For the text-containing cell, return its midpoint in [X, Y] coordinate format. 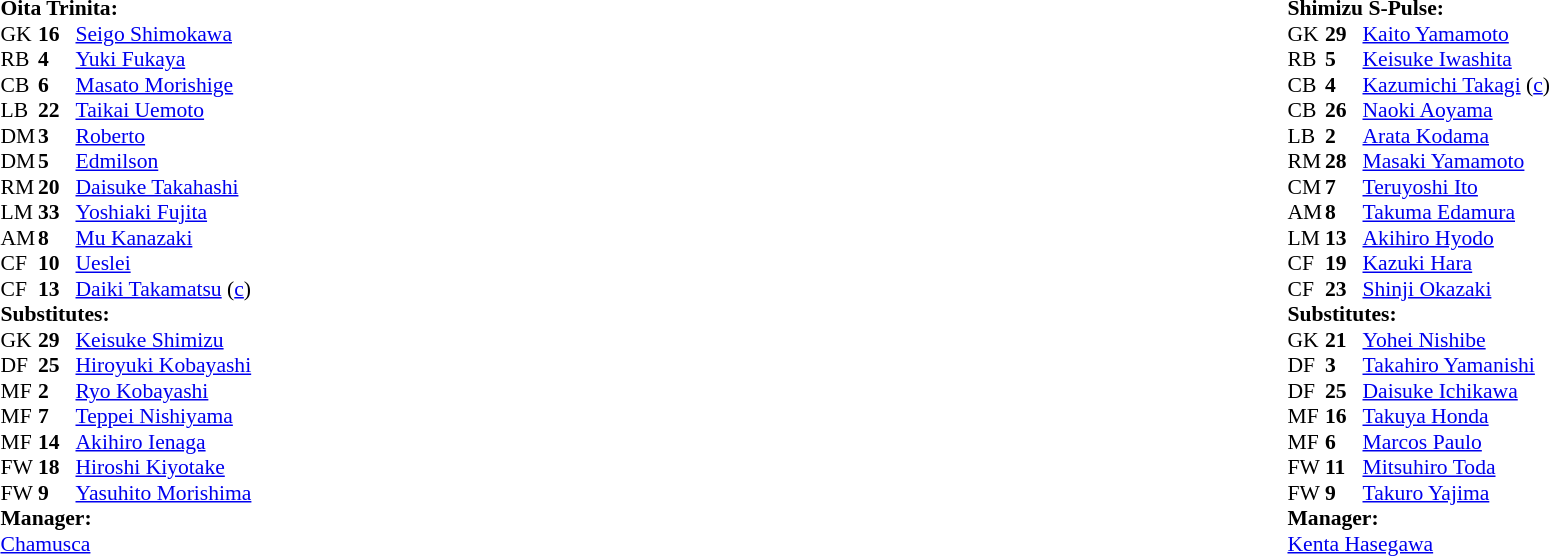
Hiroyuki Kobayashi [164, 365]
Seigo Shimokawa [164, 34]
11 [1344, 467]
Roberto [164, 136]
10 [57, 263]
Substitutes: [126, 315]
21 [1344, 340]
28 [1344, 161]
Yuki Fukaya [164, 59]
22 [57, 111]
Mu Kanazaki [164, 238]
Daiki Takamatsu (c) [164, 289]
Masato Morishige [164, 85]
19 [1344, 263]
Yasuhito Morishima [164, 493]
14 [57, 442]
Yoshiaki Fujita [164, 213]
Edmilson [164, 161]
Hiroshi Kiyotake [164, 467]
Keisuke Shimizu [164, 340]
Manager: [126, 519]
23 [1344, 289]
Daisuke Takahashi [164, 187]
Ueslei [164, 263]
26 [1344, 111]
Taikai Uemoto [164, 111]
Akihiro Ienaga [164, 442]
33 [57, 213]
20 [57, 187]
Ryo Kobayashi [164, 391]
18 [57, 467]
Teppei Nishiyama [164, 417]
CM [1307, 187]
